Provide the [X, Y] coordinate of the cell's center where the given text is located.  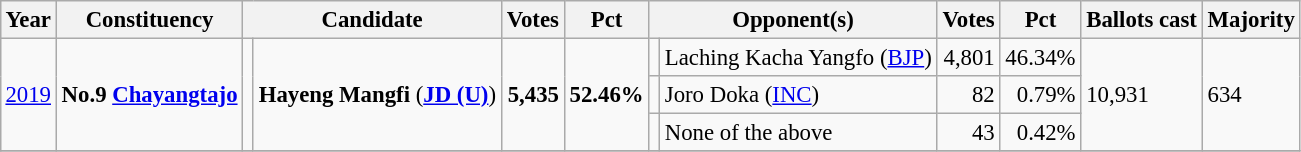
5,435 [532, 94]
0.79% [1040, 95]
No.9 Chayangtajo [150, 94]
4,801 [968, 57]
43 [968, 133]
82 [968, 95]
Joro Doka (INC) [798, 95]
46.34% [1040, 57]
None of the above [798, 133]
Constituency [150, 20]
Hayeng Mangfi (JD (U)) [377, 94]
Ballots cast [1142, 20]
2019 [28, 94]
Laching Kacha Yangfo (BJP) [798, 57]
Majority [1251, 20]
52.46% [606, 94]
Opponent(s) [793, 20]
Year [28, 20]
634 [1251, 94]
Candidate [372, 20]
0.42% [1040, 133]
10,931 [1142, 94]
